Extract the [X, Y] coordinate from the center of the cell holding the provided text.  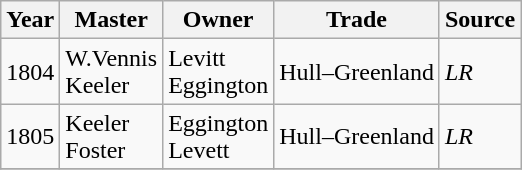
EggingtonLevett [218, 136]
Source [480, 20]
1804 [30, 72]
Master [112, 20]
Owner [218, 20]
Year [30, 20]
1805 [30, 136]
W.VennisKeeler [112, 72]
LevittEggington [218, 72]
Trade [357, 20]
KeelerFoster [112, 136]
